Identify which cell holds the provided text, then report its (x, y) central coordinate. 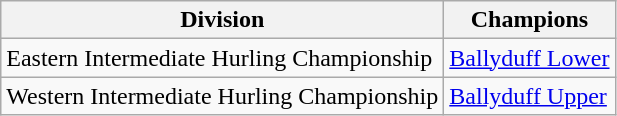
Western Intermediate Hurling Championship (222, 96)
Ballyduff Upper (530, 96)
Division (222, 20)
Ballyduff Lower (530, 58)
Eastern Intermediate Hurling Championship (222, 58)
Champions (530, 20)
